Return the (x, y) coordinate for the center point of the cell that contains the specified text.  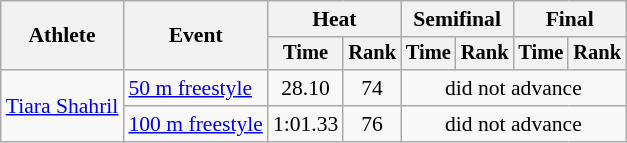
28.10 (306, 88)
Heat (334, 19)
1:01.33 (306, 124)
74 (372, 88)
50 m freestyle (195, 88)
100 m freestyle (195, 124)
Athlete (62, 36)
Tiara Shahril (62, 106)
76 (372, 124)
Event (195, 36)
Final (569, 19)
Semifinal (457, 19)
